Provide the [X, Y] coordinate of the cell's center where the given text is located.  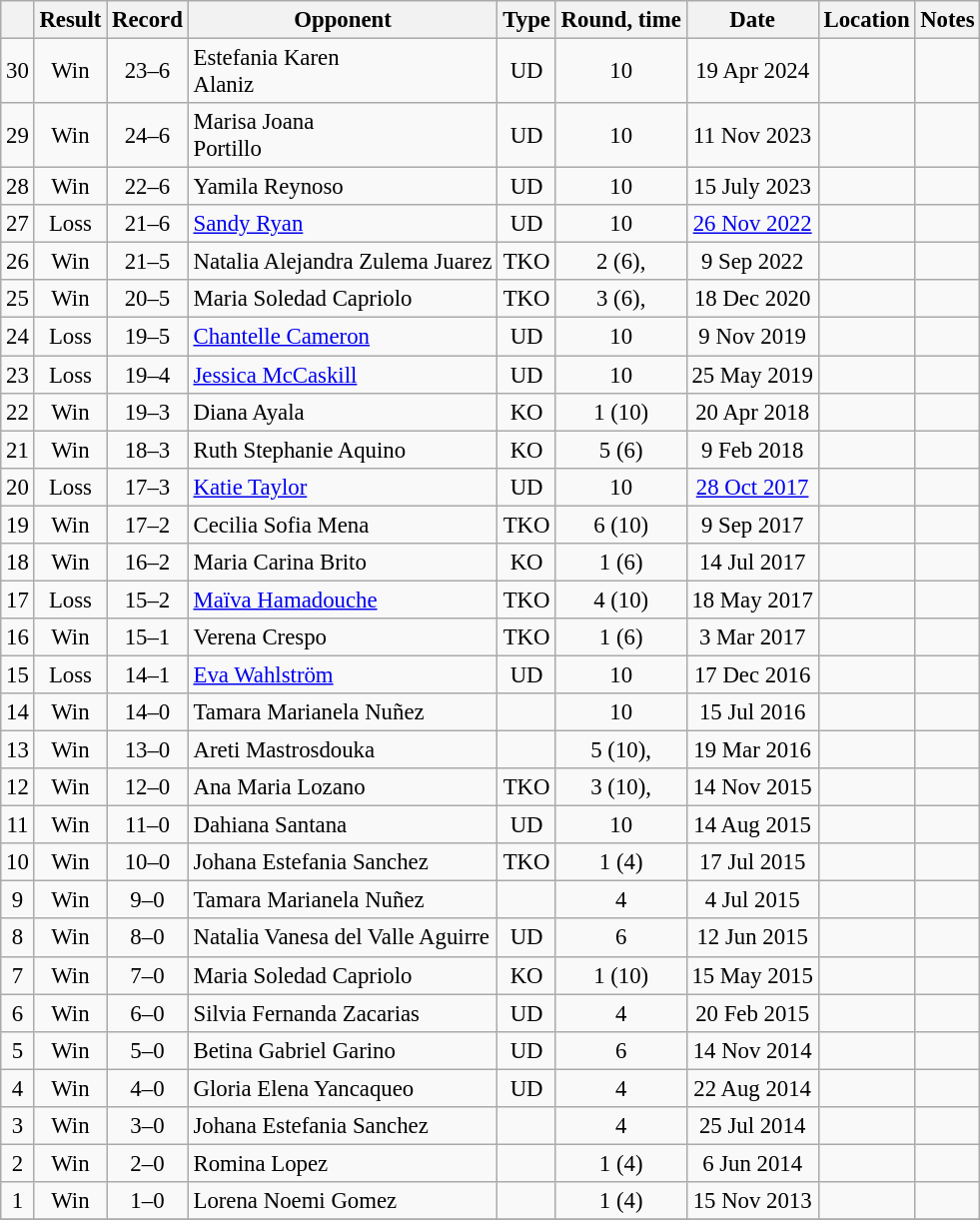
Notes [947, 20]
10–0 [148, 862]
5 [18, 1050]
25 May 2019 [752, 375]
15 May 2015 [752, 975]
4 (10) [621, 600]
5–0 [148, 1050]
2 (6), [621, 262]
15–2 [148, 600]
Result [70, 20]
Opponent [343, 20]
12 Jun 2015 [752, 938]
8 [18, 938]
14–0 [148, 712]
21–5 [148, 262]
12–0 [148, 787]
9 Sep 2017 [752, 525]
16–2 [148, 563]
7–0 [148, 975]
15 Jul 2016 [752, 712]
14 [18, 712]
17–3 [148, 487]
14 Nov 2015 [752, 787]
9–0 [148, 900]
19–5 [148, 337]
20 [18, 487]
9 Sep 2022 [752, 262]
25 Jul 2014 [752, 1126]
15 July 2023 [752, 187]
Ruth Stephanie Aquino [343, 450]
5 (10), [621, 750]
8–0 [148, 938]
20 Apr 2018 [752, 412]
17 Jul 2015 [752, 862]
Estefania KarenAlaniz [343, 72]
Location [867, 20]
Lorena Noemi Gomez [343, 1201]
30 [18, 72]
19–3 [148, 412]
9 Nov 2019 [752, 337]
6 (10) [621, 525]
11–0 [148, 825]
Gloria Elena Yancaqueo [343, 1088]
22 [18, 412]
3 [18, 1126]
Eva Wahlström [343, 674]
Record [148, 20]
20 Feb 2015 [752, 1013]
17–2 [148, 525]
26 [18, 262]
Ana Maria Lozano [343, 787]
28 [18, 187]
Chantelle Cameron [343, 337]
29 [18, 136]
19–4 [148, 375]
14 Aug 2015 [752, 825]
17 Dec 2016 [752, 674]
13–0 [148, 750]
15 Nov 2013 [752, 1201]
15 [18, 674]
6–0 [148, 1013]
Natalia Vanesa del Valle Aguirre [343, 938]
Round, time [621, 20]
3 Mar 2017 [752, 637]
Verena Crespo [343, 637]
21 [18, 450]
22–6 [148, 187]
27 [18, 224]
2–0 [148, 1163]
3 (6), [621, 299]
Maria Carina Brito [343, 563]
Maïva Hamadouche [343, 600]
16 [18, 637]
24 [18, 337]
2 [18, 1163]
14 Jul 2017 [752, 563]
4 Jul 2015 [752, 900]
18 Dec 2020 [752, 299]
14–1 [148, 674]
24–6 [148, 136]
12 [18, 787]
3–0 [148, 1126]
19 [18, 525]
Silvia Fernanda Zacarias [343, 1013]
26 Nov 2022 [752, 224]
Diana Ayala [343, 412]
23–6 [148, 72]
18 [18, 563]
Romina Lopez [343, 1163]
Type [526, 20]
3 (10), [621, 787]
20–5 [148, 299]
Katie Taylor [343, 487]
Sandy Ryan [343, 224]
6 Jun 2014 [752, 1163]
9 [18, 900]
19 Apr 2024 [752, 72]
5 (6) [621, 450]
28 Oct 2017 [752, 487]
18–3 [148, 450]
13 [18, 750]
18 May 2017 [752, 600]
Betina Gabriel Garino [343, 1050]
Yamila Reynoso [343, 187]
21–6 [148, 224]
17 [18, 600]
Natalia Alejandra Zulema Juarez [343, 262]
Jessica McCaskill [343, 375]
4–0 [148, 1088]
11 Nov 2023 [752, 136]
Areti Mastrosdouka [343, 750]
Dahiana Santana [343, 825]
1 [18, 1201]
19 Mar 2016 [752, 750]
22 Aug 2014 [752, 1088]
1–0 [148, 1201]
Date [752, 20]
Cecilia Sofia Mena [343, 525]
15–1 [148, 637]
14 Nov 2014 [752, 1050]
7 [18, 975]
25 [18, 299]
11 [18, 825]
Marisa JoanaPortillo [343, 136]
23 [18, 375]
9 Feb 2018 [752, 450]
